For the text-containing cell, return its midpoint in (x, y) coordinate format. 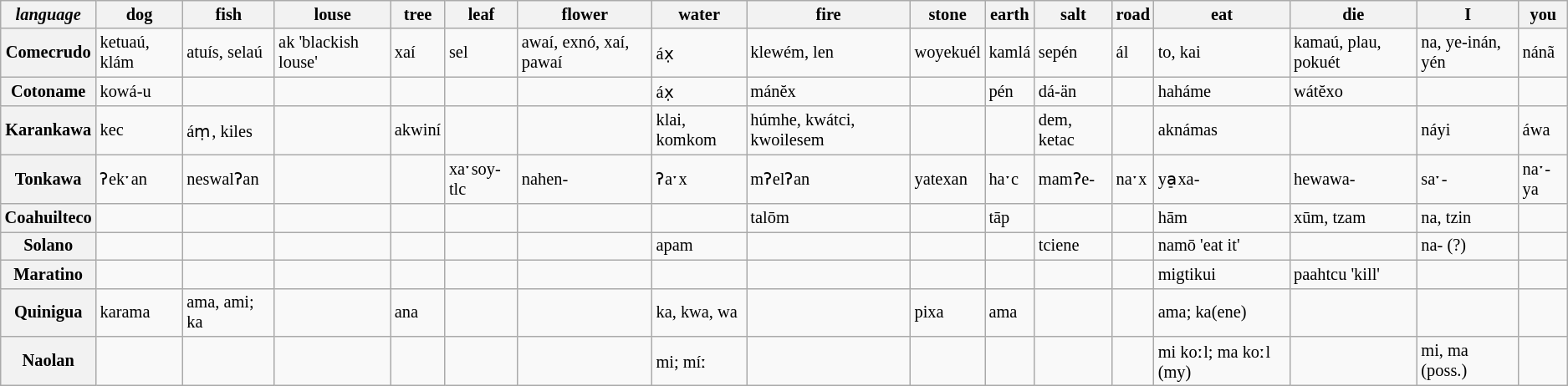
nánã (1544, 53)
mamʔe- (1074, 179)
language (49, 14)
atuís, selaú (228, 53)
Solano (49, 246)
Naolan (49, 361)
xaí (418, 53)
paahtcu 'kill' (1353, 274)
die (1353, 14)
mʔelʔan (828, 179)
flower (585, 14)
Quinigua (49, 312)
klai, komkom (699, 130)
tree (418, 14)
klewém, len (828, 53)
haˑc (1010, 179)
karama (140, 312)
ʔaˑx (699, 179)
húmhe, kwátci, kwoilesem (828, 130)
road (1133, 14)
sepén (1074, 53)
haháme (1222, 92)
pén (1010, 92)
naˑx (1133, 179)
namō 'eat it' (1222, 246)
woyekuél (948, 53)
eat (1222, 14)
wátĕxo (1353, 92)
earth (1010, 14)
tciene (1074, 246)
ka, kwa, wa (699, 312)
Tonkawa (49, 179)
yatexan (948, 179)
kamaú, plau, pokuét (1353, 53)
na- (?) (1467, 246)
stone (948, 14)
kec (140, 130)
dog (140, 14)
na, tzin (1467, 218)
water (699, 14)
mi koːl; ma koːl (my) (1222, 361)
to, kai (1222, 53)
ak 'blackish louse' (333, 53)
ama (1010, 312)
pixa (948, 312)
Maratino (49, 274)
naˑ-ya (1544, 179)
neswalʔan (228, 179)
salt (1074, 14)
áwa (1544, 130)
mi; míː (699, 361)
akwiní (418, 130)
na, ye-inán, yén (1467, 53)
aknámas (1222, 130)
migtikui (1222, 274)
dem, ketac (1074, 130)
mi, ma (poss.) (1467, 361)
ama; ka(ene) (1222, 312)
fish (228, 14)
sel (482, 53)
náyi (1467, 130)
fire (828, 14)
leaf (482, 14)
kamlá (1010, 53)
ketuaú, klám (140, 53)
ál (1133, 53)
ya̠xa- (1222, 179)
awaí, exnó, xaí, pawaí (585, 53)
áṃ, kiles (228, 130)
you (1544, 14)
Cotoname (49, 92)
louse (333, 14)
talōm (828, 218)
hewawa- (1353, 179)
saˑ- (1467, 179)
ama, ami; ka (228, 312)
apam (699, 246)
tāp (1010, 218)
dá-än (1074, 92)
nahen- (585, 179)
I (1467, 14)
hām (1222, 218)
Coahuilteco (49, 218)
xūm, tzam (1353, 218)
Comecrudo (49, 53)
Karankawa (49, 130)
xaˑsoy-tlc (482, 179)
kowá-u (140, 92)
ʔekˑan (140, 179)
mánĕx (828, 92)
ana (418, 312)
